Return the [X, Y] coordinate for the center point of the cell that contains the specified text.  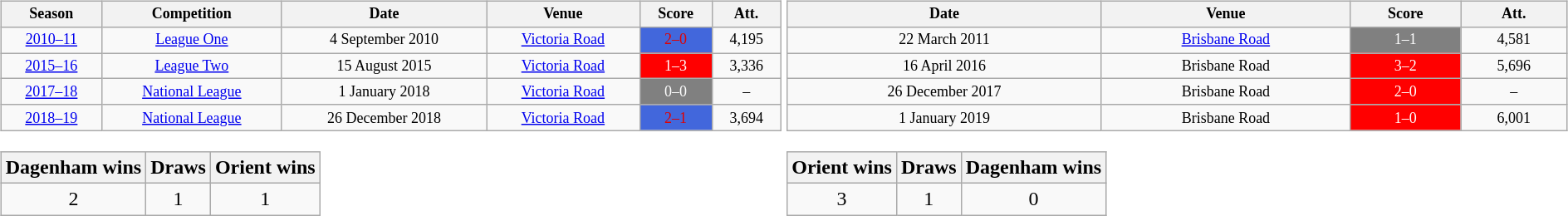
3,694 [746, 118]
Competition [191, 13]
4 September 2010 [384, 40]
1–0 [1405, 118]
0 [1033, 199]
2–1 [676, 118]
2010–11 [51, 40]
1–3 [676, 66]
2018–19 [51, 118]
League Two [191, 66]
4,581 [1514, 40]
1 January 2018 [384, 91]
6,001 [1514, 118]
26 December 2018 [384, 118]
2017–18 [51, 91]
3,336 [746, 66]
0–0 [676, 91]
1–1 [1405, 40]
26 December 2017 [944, 91]
22 March 2011 [944, 40]
5,696 [1514, 66]
2 [73, 199]
15 August 2015 [384, 66]
3 [842, 199]
1 January 2019 [944, 118]
Season [51, 13]
2015–16 [51, 66]
League One [191, 40]
4,195 [746, 40]
16 April 2016 [944, 66]
3–2 [1405, 66]
